Output the [x, y] coordinate of the center of the cell containing the given text.  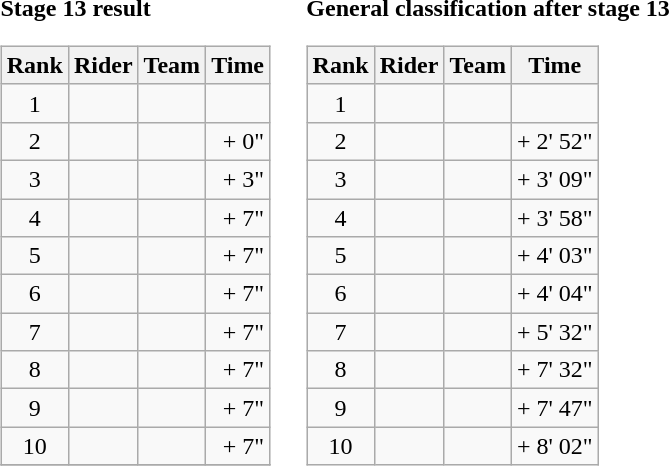
+ 3" [238, 179]
+ 5' 32" [554, 332]
+ 7' 32" [554, 370]
+ 3' 09" [554, 179]
+ 8' 02" [554, 446]
+ 4' 04" [554, 294]
+ 2' 52" [554, 141]
+ 0" [238, 141]
+ 3' 58" [554, 217]
+ 7' 47" [554, 408]
+ 4' 03" [554, 256]
